Return the [X, Y] coordinate for the center point of the cell that contains the specified text.  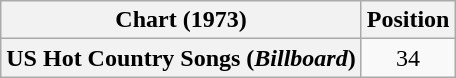
34 [408, 58]
Chart (1973) [181, 20]
Position [408, 20]
US Hot Country Songs (Billboard) [181, 58]
